Search for the cell housing the specified text and yield its (x, y) center coordinate. 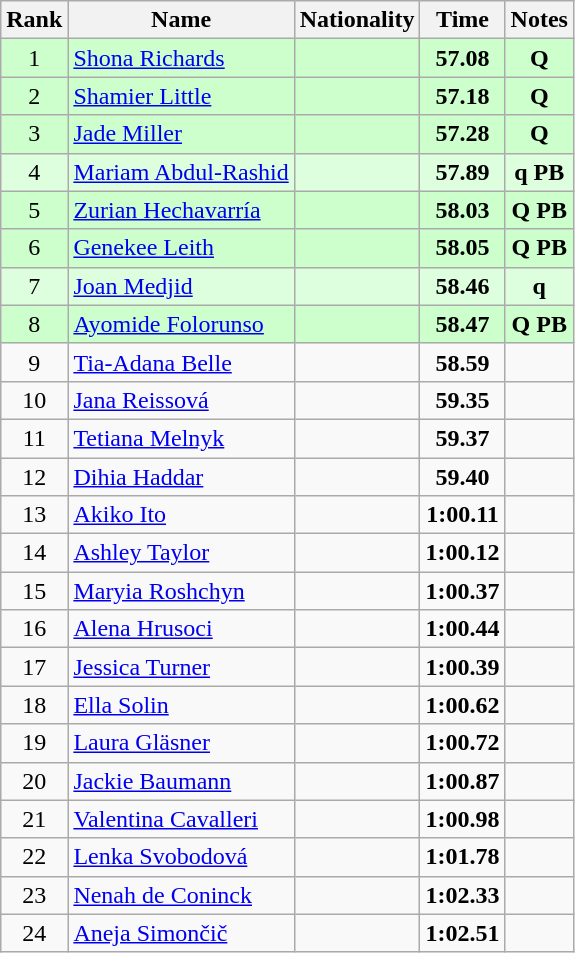
13 (34, 515)
58.03 (462, 210)
57.18 (462, 96)
Alena Hrusoci (181, 629)
1 (34, 58)
21 (34, 819)
4 (34, 172)
3 (34, 134)
Jana Reissová (181, 400)
Tia-Adana Belle (181, 362)
11 (34, 438)
6 (34, 248)
Shamier Little (181, 96)
7 (34, 286)
Maryia Roshchyn (181, 591)
Rank (34, 20)
1:00.12 (462, 553)
Zurian Hechavarría (181, 210)
1:00.87 (462, 781)
16 (34, 629)
Jackie Baumann (181, 781)
Aneja Simončič (181, 933)
1:00.39 (462, 667)
57.89 (462, 172)
22 (34, 857)
q PB (539, 172)
59.40 (462, 477)
Mariam Abdul-Rashid (181, 172)
Lenka Svobodová (181, 857)
8 (34, 324)
58.47 (462, 324)
Nationality (357, 20)
14 (34, 553)
59.35 (462, 400)
Jade Miller (181, 134)
2 (34, 96)
58.46 (462, 286)
Dihia Haddar (181, 477)
19 (34, 743)
q (539, 286)
24 (34, 933)
20 (34, 781)
58.59 (462, 362)
Laura Gläsner (181, 743)
59.37 (462, 438)
15 (34, 591)
1:00.37 (462, 591)
5 (34, 210)
Joan Medjid (181, 286)
57.08 (462, 58)
1:00.72 (462, 743)
Ella Solin (181, 705)
1:00.11 (462, 515)
1:00.98 (462, 819)
23 (34, 895)
12 (34, 477)
Ashley Taylor (181, 553)
18 (34, 705)
9 (34, 362)
Shona Richards (181, 58)
Time (462, 20)
Valentina Cavalleri (181, 819)
Tetiana Melnyk (181, 438)
1:02.51 (462, 933)
57.28 (462, 134)
Ayomide Folorunso (181, 324)
10 (34, 400)
Notes (539, 20)
1:01.78 (462, 857)
Jessica Turner (181, 667)
Nenah de Coninck (181, 895)
1:00.62 (462, 705)
1:00.44 (462, 629)
17 (34, 667)
Name (181, 20)
Akiko Ito (181, 515)
1:02.33 (462, 895)
58.05 (462, 248)
Genekee Leith (181, 248)
